For the text-containing cell, return its midpoint in (x, y) coordinate format. 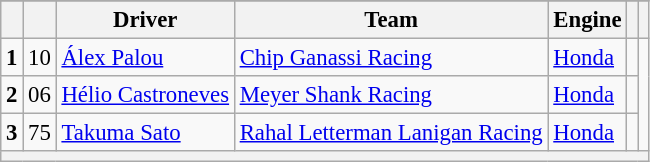
Chip Ganassi Racing (391, 58)
Takuma Sato (145, 133)
06 (40, 95)
Rahal Letterman Lanigan Racing (391, 133)
10 (40, 58)
Engine (588, 20)
Driver (145, 20)
1 (12, 58)
3 (12, 133)
Álex Palou (145, 58)
75 (40, 133)
Meyer Shank Racing (391, 95)
Hélio Castroneves (145, 95)
2 (12, 95)
Team (391, 20)
